Find where the given text appears and provide that cell's center as (x, y) coordinate. 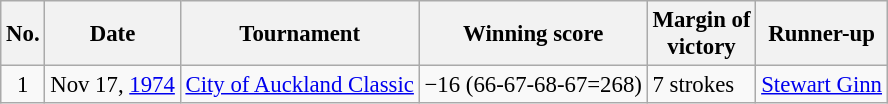
−16 (66-67-68-67=268) (533, 85)
Tournament (300, 34)
1 (23, 85)
Margin ofvictory (702, 34)
Stewart Ginn (822, 85)
Winning score (533, 34)
City of Auckland Classic (300, 85)
No. (23, 34)
7 strokes (702, 85)
Date (112, 34)
Runner-up (822, 34)
Nov 17, 1974 (112, 85)
